Locate the cell with the specified text and output its (X, Y) center coordinate. 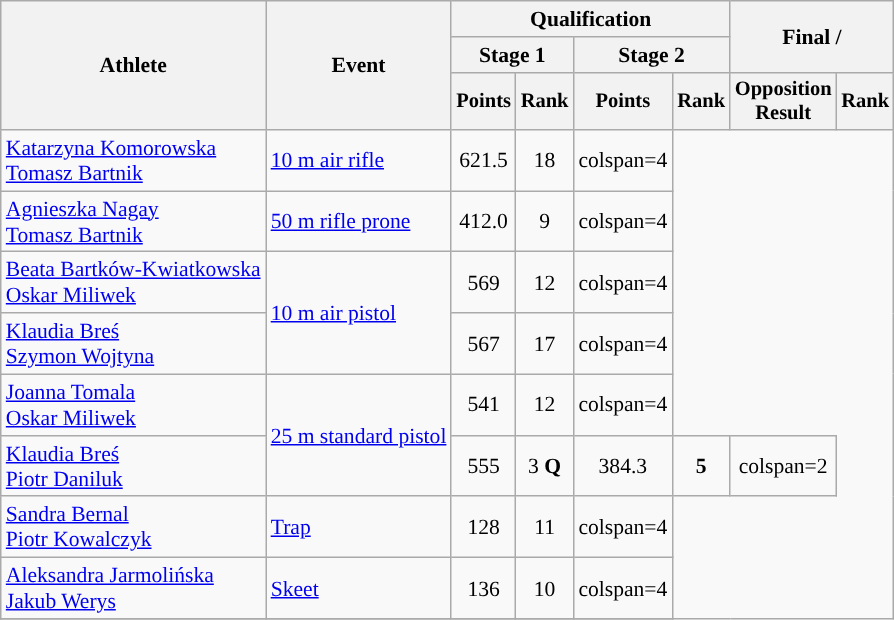
569 (483, 282)
128 (483, 528)
17 (545, 344)
Agnieszka NagayTomasz Bartnik (134, 222)
Klaudia BreśPiotr Daniluk (134, 466)
555 (483, 466)
50 m rifle prone (359, 222)
5 (701, 466)
3 Q (545, 466)
567 (483, 344)
11 (545, 528)
384.3 (622, 466)
Sandra BernalPiotr Kowalczyk (134, 528)
Skeet (359, 588)
Qualification (590, 19)
Klaudia BreśSzymon Wojtyna (134, 344)
Aleksandra JarmolińskaJakub Werys (134, 588)
621.5 (483, 160)
136 (483, 588)
10 m air rifle (359, 160)
Stage 2 (652, 55)
10 (545, 588)
18 (545, 160)
Event (359, 66)
OppositionResult (783, 101)
Beata Bartków-KwiatkowskaOskar Miliwek (134, 282)
Stage 1 (512, 55)
Joanna TomalaOskar Miliwek (134, 406)
Final / (812, 36)
Athlete (134, 66)
412.0 (483, 222)
Trap (359, 528)
10 m air pistol (359, 313)
541 (483, 406)
Katarzyna KomorowskaTomasz Bartnik (134, 160)
9 (545, 222)
25 m standard pistol (359, 436)
colspan=2 (783, 466)
